Determine the [x, y] coordinate at the center of the cell enclosing the given text.  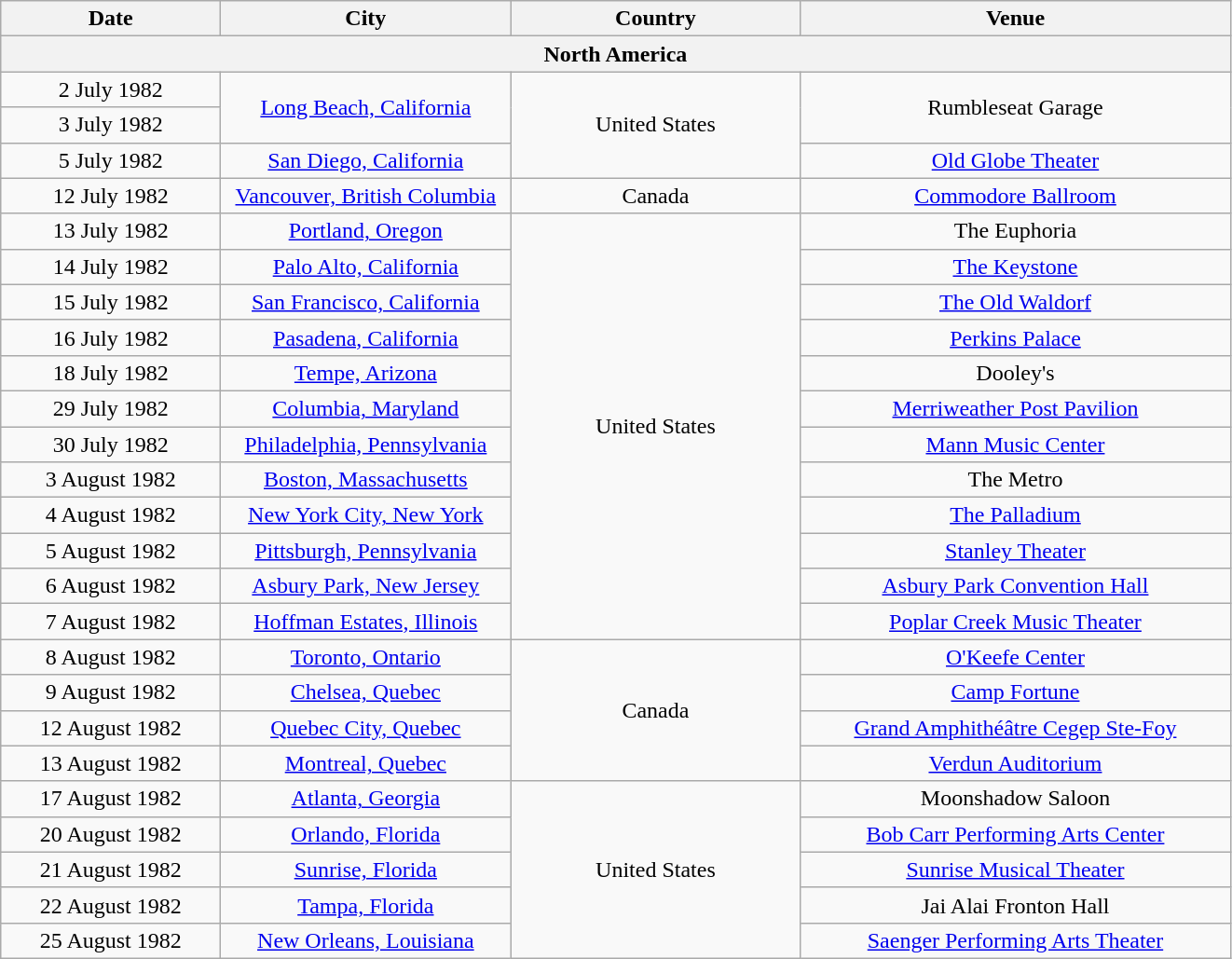
San Francisco, California [365, 302]
22 August 1982 [111, 905]
3 August 1982 [111, 480]
18 July 1982 [111, 373]
14 July 1982 [111, 267]
Mann Music Center [1016, 445]
San Diego, California [365, 160]
15 July 1982 [111, 302]
2 July 1982 [111, 89]
Asbury Park, New Jersey [365, 586]
13 July 1982 [111, 231]
20 August 1982 [111, 834]
Rumbleseat Garage [1016, 107]
Saenger Performing Arts Theater [1016, 940]
Sunrise Musical Theater [1016, 870]
30 July 1982 [111, 445]
Quebec City, Quebec [365, 728]
Orlando, Florida [365, 834]
Boston, Massachusetts [365, 480]
12 August 1982 [111, 728]
The Old Waldorf [1016, 302]
Grand Amphithéâtre Cegep Ste-Foy [1016, 728]
3 July 1982 [111, 125]
16 July 1982 [111, 337]
17 August 1982 [111, 799]
21 August 1982 [111, 870]
Palo Alto, California [365, 267]
Pasadena, California [365, 337]
Date [111, 19]
Long Beach, California [365, 107]
Hoffman Estates, Illinois [365, 622]
Camp Fortune [1016, 692]
Country [656, 19]
Venue [1016, 19]
Columbia, Maryland [365, 408]
12 July 1982 [111, 196]
O'Keefe Center [1016, 657]
Verdun Auditorium [1016, 763]
Moonshadow Saloon [1016, 799]
New York City, New York [365, 515]
Poplar Creek Music Theater [1016, 622]
6 August 1982 [111, 586]
Sunrise, Florida [365, 870]
5 August 1982 [111, 551]
Pittsburgh, Pennsylvania [365, 551]
Jai Alai Fronton Hall [1016, 905]
The Keystone [1016, 267]
29 July 1982 [111, 408]
The Palladium [1016, 515]
North America [615, 54]
Dooley's [1016, 373]
Asbury Park Convention Hall [1016, 586]
Commodore Ballroom [1016, 196]
New Orleans, Louisiana [365, 940]
Chelsea, Quebec [365, 692]
The Metro [1016, 480]
Bob Carr Performing Arts Center [1016, 834]
Philadelphia, Pennsylvania [365, 445]
25 August 1982 [111, 940]
Tampa, Florida [365, 905]
The Euphoria [1016, 231]
Atlanta, Georgia [365, 799]
Vancouver, British Columbia [365, 196]
Perkins Palace [1016, 337]
4 August 1982 [111, 515]
City [365, 19]
9 August 1982 [111, 692]
Merriweather Post Pavilion [1016, 408]
Toronto, Ontario [365, 657]
Old Globe Theater [1016, 160]
Portland, Oregon [365, 231]
Montreal, Quebec [365, 763]
13 August 1982 [111, 763]
8 August 1982 [111, 657]
5 July 1982 [111, 160]
Tempe, Arizona [365, 373]
7 August 1982 [111, 622]
Stanley Theater [1016, 551]
